For the text-containing cell, return its midpoint in [x, y] coordinate format. 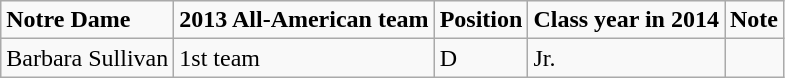
2013 All-American team [304, 20]
Jr. [626, 58]
Position [481, 20]
Barbara Sullivan [88, 58]
D [481, 58]
Note [754, 20]
Notre Dame [88, 20]
Class year in 2014 [626, 20]
1st team [304, 58]
